Pinpoint the cell where the given text exists, returning its (X, Y) midpoint coordinate. 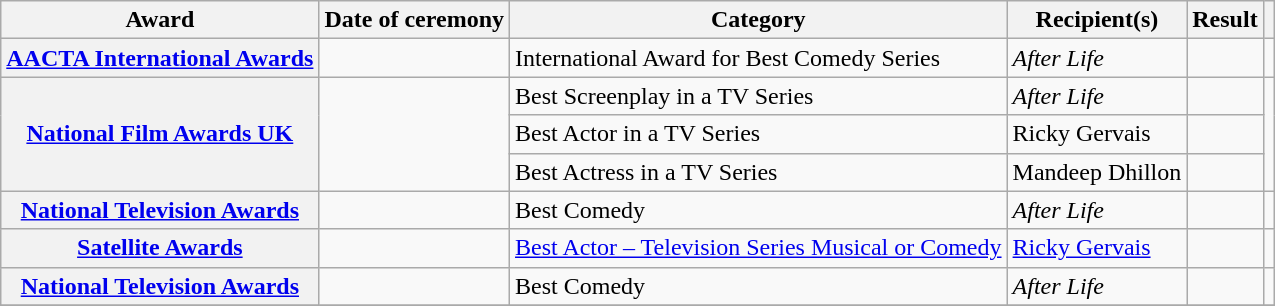
Recipient(s) (1097, 20)
Category (759, 20)
Result (1225, 20)
International Award for Best Comedy Series (759, 58)
Best Actor – Television Series Musical or Comedy (759, 248)
Best Screenplay in a TV Series (759, 96)
Mandeep Dhillon (1097, 172)
Award (160, 20)
Satellite Awards (160, 248)
National Film Awards UK (160, 134)
Best Actress in a TV Series (759, 172)
Date of ceremony (414, 20)
Best Actor in a TV Series (759, 134)
AACTA International Awards (160, 58)
